Return [X, Y] of the center of cell containing provided text 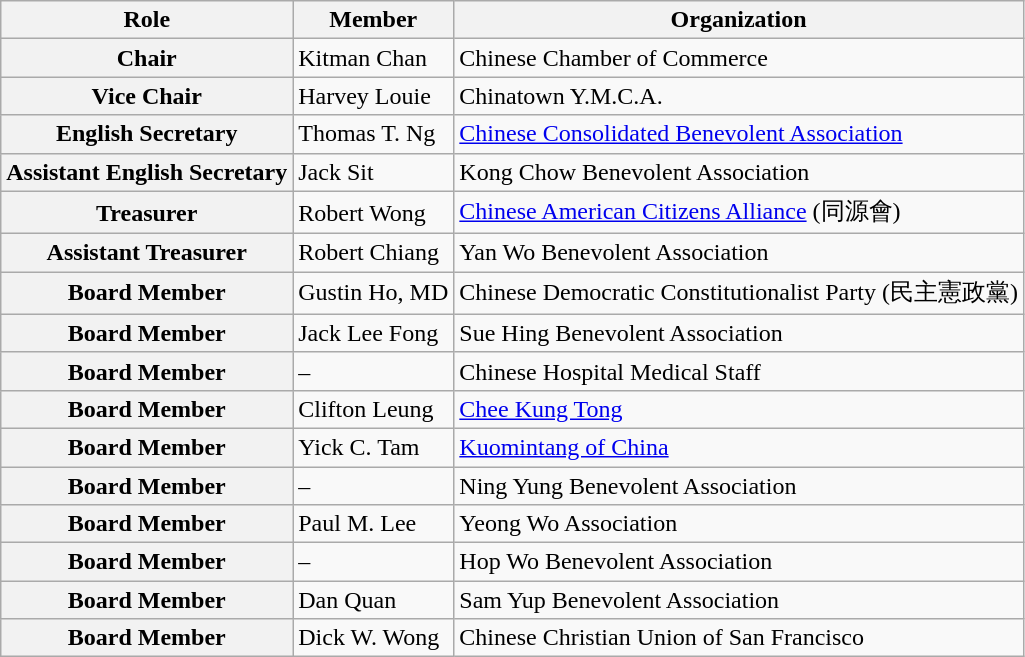
Chair [147, 58]
Chinese Hospital Medical Staff [739, 371]
English Secretary [147, 134]
Chinese Chamber of Commerce [739, 58]
Treasurer [147, 212]
Ning Yung Benevolent Association [739, 485]
Member [374, 20]
Sue Hing Benevolent Association [739, 333]
Vice Chair [147, 96]
Organization [739, 20]
Chinese Consolidated Benevolent Association [739, 134]
Sam Yup Benevolent Association [739, 600]
Jack Sit [374, 172]
Harvey Louie [374, 96]
Gustin Ho, MD [374, 294]
Yick C. Tam [374, 447]
Chinese Christian Union of San Francisco [739, 638]
Chinatown Y.M.C.A. [739, 96]
Jack Lee Fong [374, 333]
Chinese American Citizens Alliance (同源會) [739, 212]
Robert Chiang [374, 253]
Kitman Chan [374, 58]
Hop Wo Benevolent Association [739, 562]
Kong Chow Benevolent Association [739, 172]
Assistant English Secretary [147, 172]
Paul M. Lee [374, 524]
Dan Quan [374, 600]
Kuomintang of China [739, 447]
Robert Wong [374, 212]
Thomas T. Ng [374, 134]
Dick W. Wong [374, 638]
Yan Wo Benevolent Association [739, 253]
Clifton Leung [374, 409]
Role [147, 20]
Yeong Wo Association [739, 524]
Chee Kung Tong [739, 409]
Chinese Democratic Constitutionalist Party (民主憲政黨) [739, 294]
Assistant Treasurer [147, 253]
